Scan for the cell matching the given text and deliver its (x, y) coordinate at center. 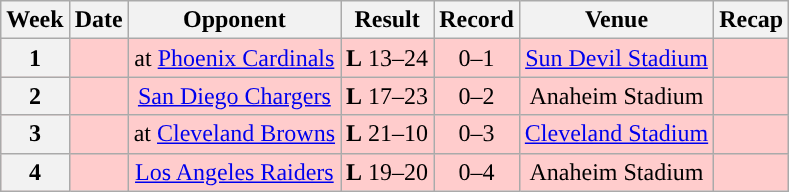
4 (35, 172)
L 13–24 (388, 58)
Recap (752, 20)
Cleveland Stadium (616, 134)
L 21–10 (388, 134)
3 (35, 134)
Sun Devil Stadium (616, 58)
Result (388, 20)
2 (35, 96)
Record (477, 20)
0–2 (477, 96)
L 19–20 (388, 172)
at Cleveland Browns (234, 134)
Los Angeles Raiders (234, 172)
Opponent (234, 20)
Venue (616, 20)
Date (98, 20)
at Phoenix Cardinals (234, 58)
Week (35, 20)
L 17–23 (388, 96)
0–4 (477, 172)
0–3 (477, 134)
1 (35, 58)
0–1 (477, 58)
San Diego Chargers (234, 96)
